Search for the cell housing the specified text and yield its (X, Y) center coordinate. 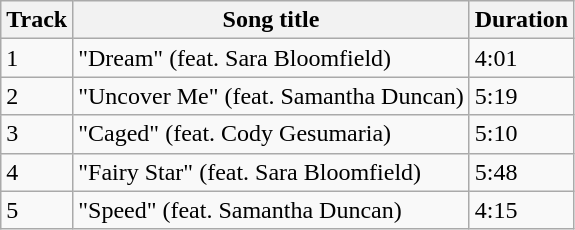
2 (37, 96)
4:01 (521, 58)
"Fairy Star" (feat. Sara Bloomfield) (272, 172)
4:15 (521, 210)
Duration (521, 20)
Track (37, 20)
5:19 (521, 96)
5:10 (521, 134)
5 (37, 210)
"Uncover Me" (feat. Samantha Duncan) (272, 96)
5:48 (521, 172)
1 (37, 58)
"Speed" (feat. Samantha Duncan) (272, 210)
"Caged" (feat. Cody Gesumaria) (272, 134)
Song title (272, 20)
4 (37, 172)
3 (37, 134)
"Dream" (feat. Sara Bloomfield) (272, 58)
